From the cell containing the given text, extract its center point as [x, y] coordinate. 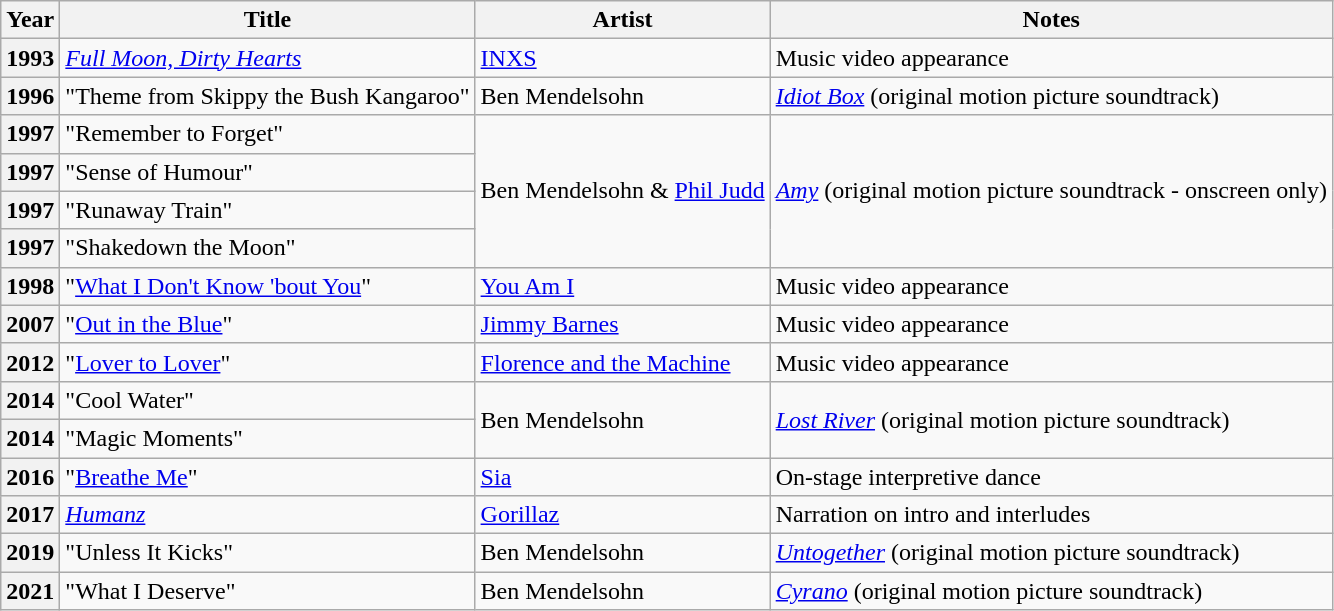
2017 [30, 515]
Jimmy Barnes [622, 324]
"Cool Water" [268, 400]
Notes [1051, 20]
1998 [30, 286]
Florence and the Machine [622, 362]
Sia [622, 477]
INXS [622, 58]
2016 [30, 477]
1993 [30, 58]
You Am I [622, 286]
Untogether (original motion picture soundtrack) [1051, 553]
Gorillaz [622, 515]
1996 [30, 96]
Narration on intro and interludes [1051, 515]
"Remember to Forget" [268, 134]
Humanz [268, 515]
Full Moon, Dirty Hearts [268, 58]
"Sense of Humour" [268, 172]
"Breathe Me" [268, 477]
"Shakedown the Moon" [268, 248]
Cyrano (original motion picture soundtrack) [1051, 591]
Amy (original motion picture soundtrack - onscreen only) [1051, 191]
Title [268, 20]
"What I Don't Know 'bout You" [268, 286]
"Theme from Skippy the Bush Kangaroo" [268, 96]
"Lover to Lover" [268, 362]
2007 [30, 324]
"What I Deserve" [268, 591]
Lost River (original motion picture soundtrack) [1051, 419]
2012 [30, 362]
2021 [30, 591]
On-stage interpretive dance [1051, 477]
2019 [30, 553]
"Unless It Kicks" [268, 553]
Idiot Box (original motion picture soundtrack) [1051, 96]
"Magic Moments" [268, 438]
Ben Mendelsohn & Phil Judd [622, 191]
Artist [622, 20]
Year [30, 20]
"Runaway Train" [268, 210]
"Out in the Blue" [268, 324]
